Find where the given text appears and provide that cell's center as (x, y) coordinate. 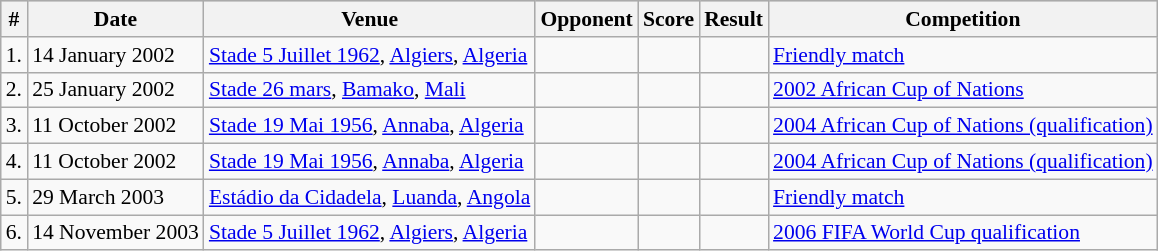
Score (668, 19)
# (14, 19)
2. (14, 90)
29 March 2003 (116, 197)
Date (116, 19)
2002 African Cup of Nations (963, 90)
4. (14, 162)
3. (14, 126)
Estádio da Cidadela, Luanda, Angola (370, 197)
Competition (963, 19)
Opponent (586, 19)
Venue (370, 19)
1. (14, 55)
14 November 2003 (116, 233)
25 January 2002 (116, 90)
Stade 26 mars, Bamako, Mali (370, 90)
14 January 2002 (116, 55)
6. (14, 233)
5. (14, 197)
2006 FIFA World Cup qualification (963, 233)
Result (734, 19)
